Provide the [X, Y] coordinate of the cell's center where the given text is located.  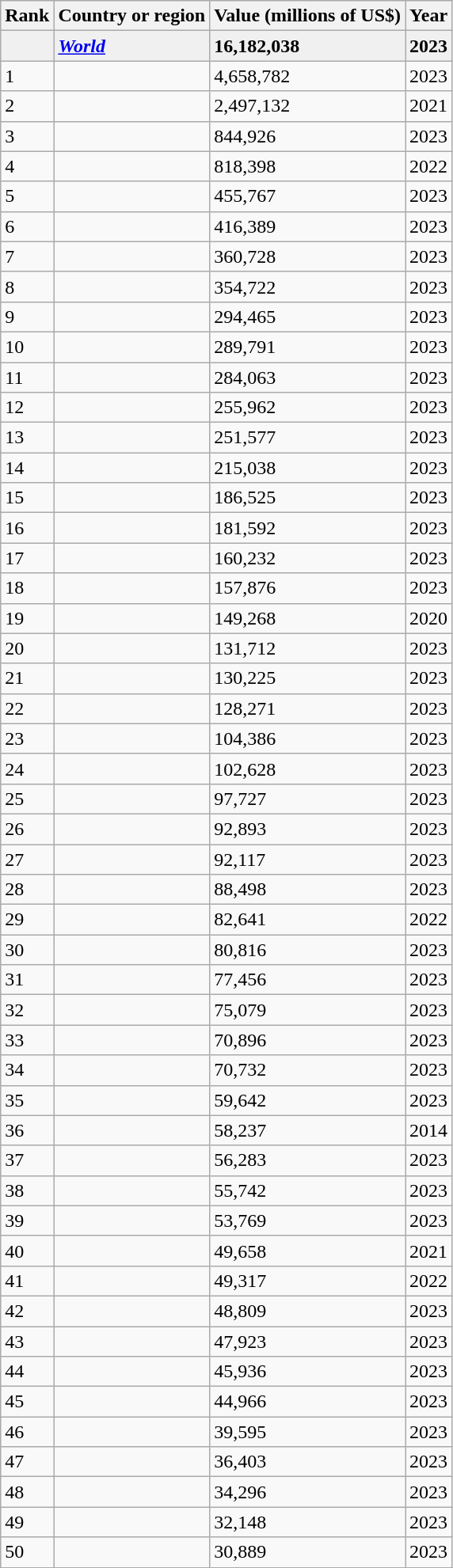
34 [27, 1070]
25 [27, 799]
92,117 [307, 859]
8 [27, 287]
39 [27, 1221]
Country or region [131, 16]
34,296 [307, 1492]
15 [27, 498]
47,923 [307, 1342]
149,268 [307, 618]
4,658,782 [307, 76]
2 [27, 106]
289,791 [307, 347]
Value (millions of US$) [307, 16]
45,936 [307, 1372]
88,498 [307, 890]
11 [27, 378]
14 [27, 468]
294,465 [307, 317]
17 [27, 558]
75,079 [307, 1010]
32 [27, 1010]
19 [27, 618]
18 [27, 588]
46 [27, 1432]
30,889 [307, 1552]
77,456 [307, 980]
16 [27, 528]
49,658 [307, 1251]
30 [27, 950]
844,926 [307, 136]
160,232 [307, 558]
27 [27, 859]
21 [27, 678]
26 [27, 829]
284,063 [307, 378]
7 [27, 256]
70,732 [307, 1070]
10 [27, 347]
104,386 [307, 738]
Rank [27, 16]
2,497,132 [307, 106]
37 [27, 1160]
818,398 [307, 166]
48,809 [307, 1311]
131,712 [307, 648]
255,962 [307, 408]
20 [27, 648]
102,628 [307, 769]
22 [27, 708]
416,389 [307, 226]
World [131, 46]
3 [27, 136]
48 [27, 1492]
92,893 [307, 829]
40 [27, 1251]
56,283 [307, 1160]
28 [27, 890]
6 [27, 226]
5 [27, 196]
41 [27, 1281]
130,225 [307, 678]
44,966 [307, 1402]
157,876 [307, 588]
80,816 [307, 950]
2020 [429, 618]
49,317 [307, 1281]
50 [27, 1552]
58,237 [307, 1130]
36,403 [307, 1462]
44 [27, 1372]
354,722 [307, 287]
128,271 [307, 708]
53,769 [307, 1221]
43 [27, 1342]
36 [27, 1130]
181,592 [307, 528]
49 [27, 1522]
12 [27, 408]
38 [27, 1190]
39,595 [307, 1432]
31 [27, 980]
35 [27, 1100]
33 [27, 1040]
Year [429, 16]
13 [27, 438]
4 [27, 166]
2014 [429, 1130]
70,896 [307, 1040]
215,038 [307, 468]
82,641 [307, 920]
1 [27, 76]
42 [27, 1311]
16,182,038 [307, 46]
59,642 [307, 1100]
455,767 [307, 196]
186,525 [307, 498]
251,577 [307, 438]
55,742 [307, 1190]
47 [27, 1462]
24 [27, 769]
9 [27, 317]
23 [27, 738]
45 [27, 1402]
29 [27, 920]
360,728 [307, 256]
97,727 [307, 799]
32,148 [307, 1522]
